Extract the (X, Y) coordinate from the center of the cell holding the provided text.  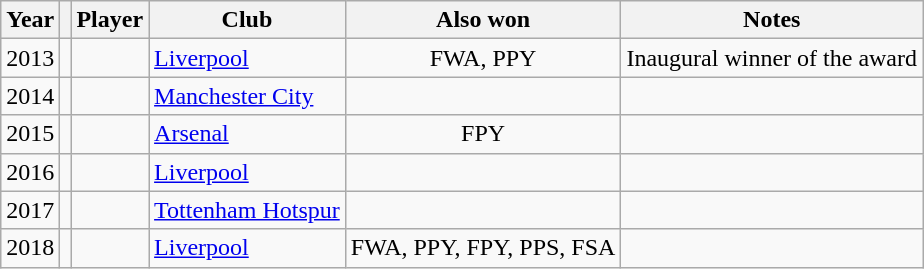
2014 (30, 96)
2015 (30, 134)
FPY (483, 134)
2017 (30, 210)
2018 (30, 248)
Notes (772, 20)
Tottenham Hotspur (248, 210)
2013 (30, 58)
Club (248, 20)
2016 (30, 172)
Inaugural winner of the award (772, 58)
Arsenal (248, 134)
Manchester City (248, 96)
Year (30, 20)
FWA, PPY (483, 58)
FWA, PPY, FPY, PPS, FSA (483, 248)
Also won (483, 20)
Player (110, 20)
